Identify which cell holds the provided text, then report its (X, Y) central coordinate. 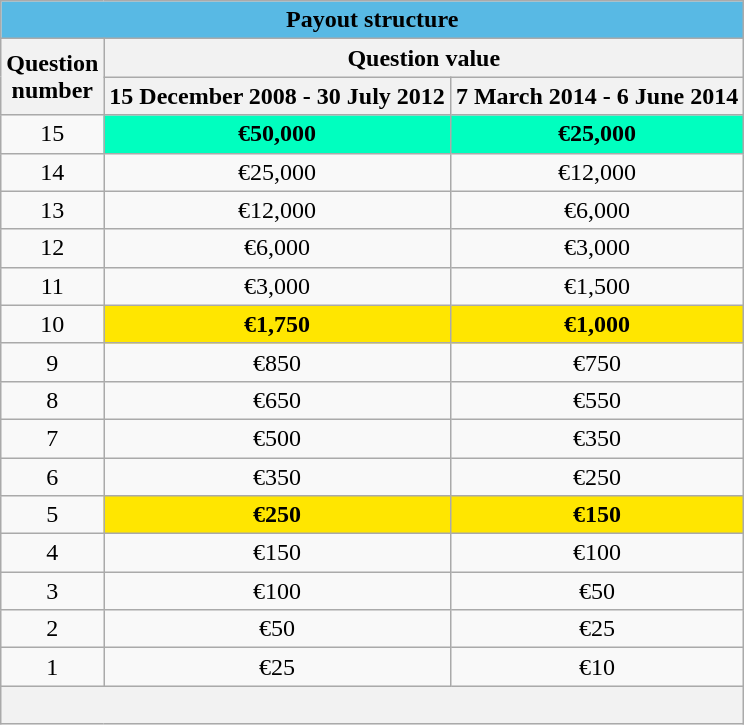
15 December 2008 - 30 July 2012 (278, 96)
3 (52, 591)
€850 (278, 362)
12 (52, 248)
€50,000 (278, 134)
15 (52, 134)
14 (52, 172)
13 (52, 210)
7 (52, 438)
5 (52, 515)
11 (52, 286)
10 (52, 324)
4 (52, 553)
€650 (278, 400)
€750 (596, 362)
€1,750 (278, 324)
1 (52, 667)
Question value (424, 58)
8 (52, 400)
2 (52, 629)
Questionnumber (52, 77)
9 (52, 362)
€550 (596, 400)
€10 (596, 667)
7 March 2014 - 6 June 2014 (596, 96)
€500 (278, 438)
€1,000 (596, 324)
6 (52, 477)
Payout structure (372, 20)
€1,500 (596, 286)
